From the cell containing the given text, extract its center point as [x, y] coordinate. 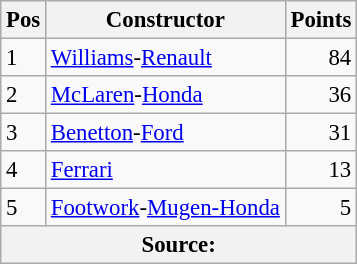
13 [320, 170]
Source: [179, 245]
4 [24, 170]
Pos [24, 20]
McLaren-Honda [166, 95]
31 [320, 133]
84 [320, 58]
36 [320, 95]
Williams-Renault [166, 58]
Benetton-Ford [166, 133]
Constructor [166, 20]
Ferrari [166, 170]
1 [24, 58]
Footwork-Mugen-Honda [166, 208]
3 [24, 133]
Points [320, 20]
2 [24, 95]
